Search for the cell housing the specified text and yield its (X, Y) center coordinate. 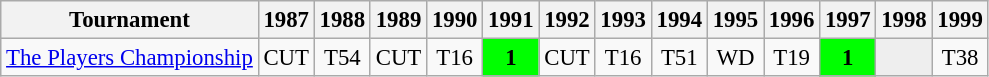
1996 (792, 20)
1999 (960, 20)
1991 (511, 20)
1998 (904, 20)
Tournament (130, 20)
1987 (286, 20)
1997 (848, 20)
WD (735, 58)
T51 (679, 58)
1989 (398, 20)
1988 (342, 20)
1992 (567, 20)
T54 (342, 58)
T19 (792, 58)
1995 (735, 20)
T38 (960, 58)
The Players Championship (130, 58)
1993 (623, 20)
1990 (455, 20)
1994 (679, 20)
